Provide the [X, Y] coordinate of the cell's center where the given text is located.  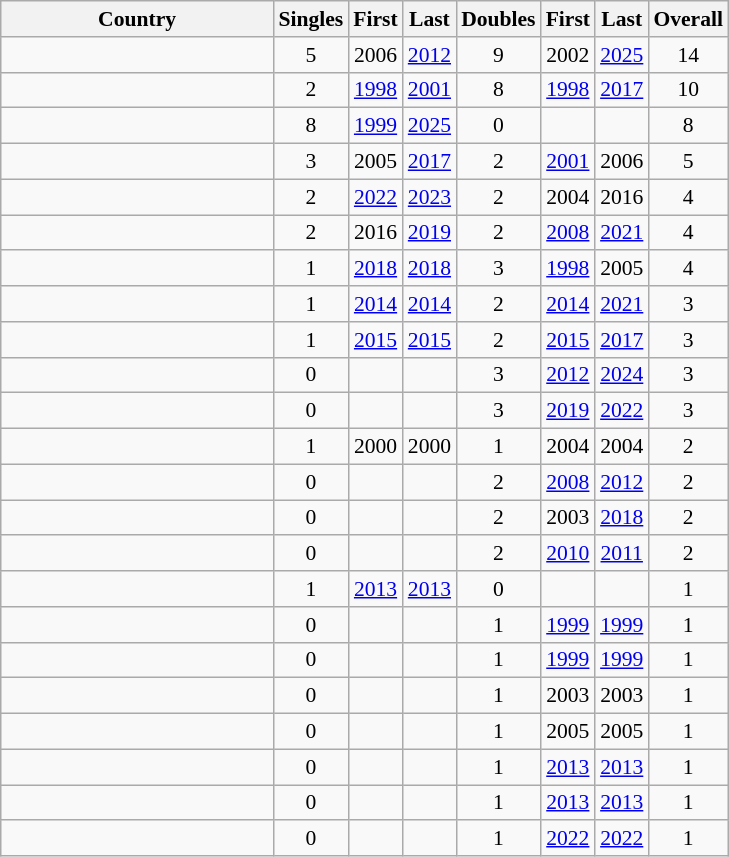
Doubles [498, 19]
Country [138, 19]
14 [688, 55]
2010 [568, 554]
2023 [430, 197]
2002 [568, 55]
2024 [622, 375]
10 [688, 90]
Singles [310, 19]
2011 [622, 554]
9 [498, 55]
Overall [688, 19]
